For the text-containing cell, return its midpoint in (X, Y) coordinate format. 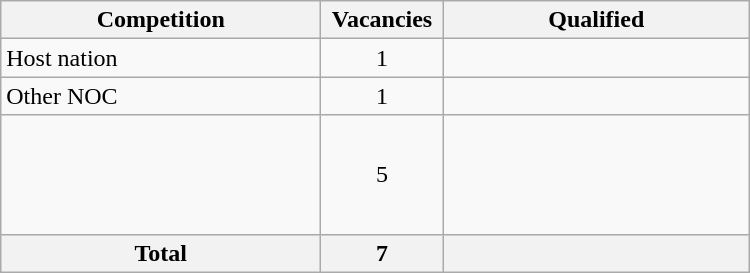
7 (382, 253)
Host nation (161, 58)
Qualified (596, 20)
Other NOC (161, 96)
Vacancies (382, 20)
Competition (161, 20)
Total (161, 253)
5 (382, 174)
